Find where the given text appears and provide that cell's center as (x, y) coordinate. 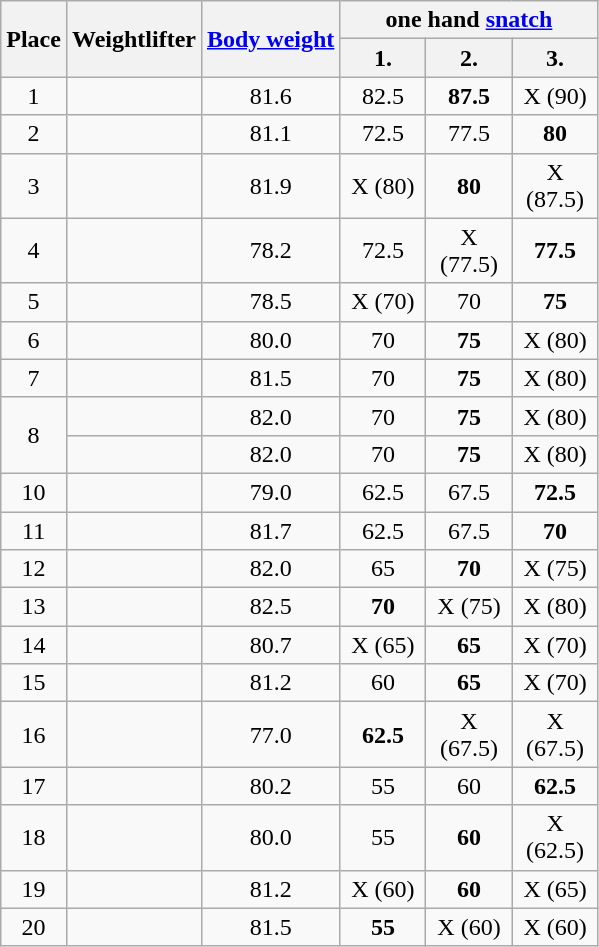
18 (34, 838)
17 (34, 786)
13 (34, 607)
78.2 (270, 250)
3. (555, 58)
Weightlifter (134, 39)
8 (34, 435)
78.5 (270, 302)
7 (34, 378)
X (62.5) (555, 838)
X (90) (555, 96)
X (77.5) (469, 250)
1. (383, 58)
Place (34, 39)
81.7 (270, 531)
6 (34, 340)
81.9 (270, 186)
5 (34, 302)
15 (34, 683)
X (87.5) (555, 186)
10 (34, 492)
81.6 (270, 96)
4 (34, 250)
3 (34, 186)
14 (34, 645)
Body weight (270, 39)
20 (34, 927)
2. (469, 58)
19 (34, 889)
16 (34, 734)
80.2 (270, 786)
79.0 (270, 492)
one hand snatch (469, 20)
12 (34, 569)
80.7 (270, 645)
1 (34, 96)
11 (34, 531)
2 (34, 134)
77.0 (270, 734)
87.5 (469, 96)
81.1 (270, 134)
